Pinpoint the cell where the given text exists, returning its (x, y) midpoint coordinate. 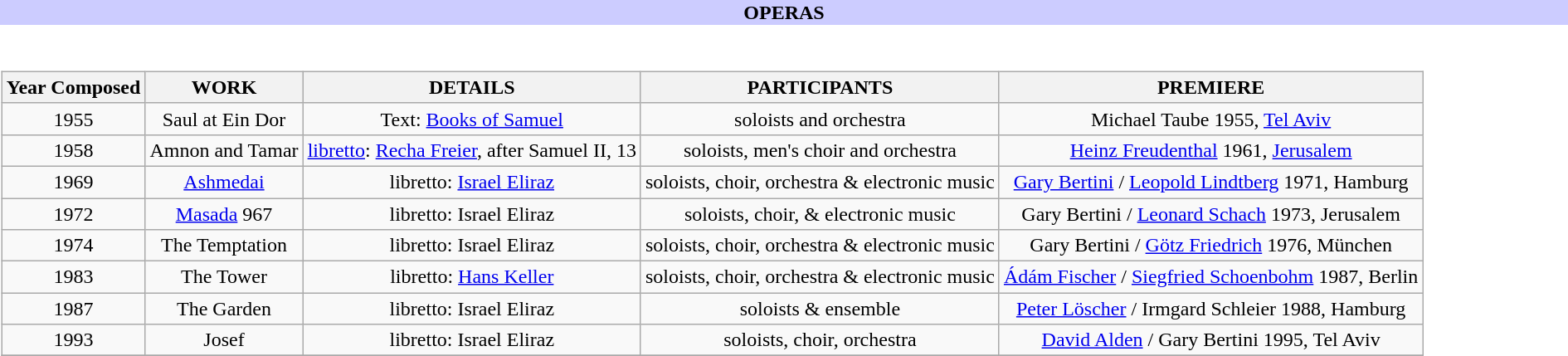
soloists, choir, orchestra (820, 340)
Year Composed (73, 87)
Josef (224, 340)
WORK (224, 87)
soloists & ensemble (820, 309)
Heinz Freudenthal 1961, Jerusalem (1210, 150)
Ashmedai (224, 182)
libretto: Recha Freier, after Samuel II, 13 (471, 150)
Ádám Fischer / Siegfried Schoenbohm 1987, Berlin (1210, 277)
PARTICIPANTS (820, 87)
Michael Taube 1955, Tel Aviv (1210, 119)
1974 (73, 246)
Peter Löscher / Irmgard Schleier 1988, Hamburg (1210, 309)
The Temptation (224, 246)
Saul at Ein Dor (224, 119)
Text: Books of Samuel (471, 119)
OPERAS (784, 12)
libretto: Hans Keller (471, 277)
The Garden (224, 309)
1969 (73, 182)
1972 (73, 213)
Masada 967 (224, 213)
The Tower (224, 277)
Gary Bertini / Leopold Lindtberg 1971, Hamburg (1210, 182)
1958 (73, 150)
Gary Bertini / Leonard Schach 1973, Jerusalem (1210, 213)
David Alden / Gary Bertini 1995, Tel Aviv (1210, 340)
1987 (73, 309)
1955 (73, 119)
1993 (73, 340)
DETAILS (471, 87)
soloists and orchestra (820, 119)
Amnon and Tamar (224, 150)
soloists, choir, & electronic music (820, 213)
soloists, men's choir and orchestra (820, 150)
Gary Bertini / Götz Friedrich 1976, München (1210, 246)
PREMIERE (1210, 87)
1983 (73, 277)
